Output the [x, y] coordinate of the center of the cell containing the given text.  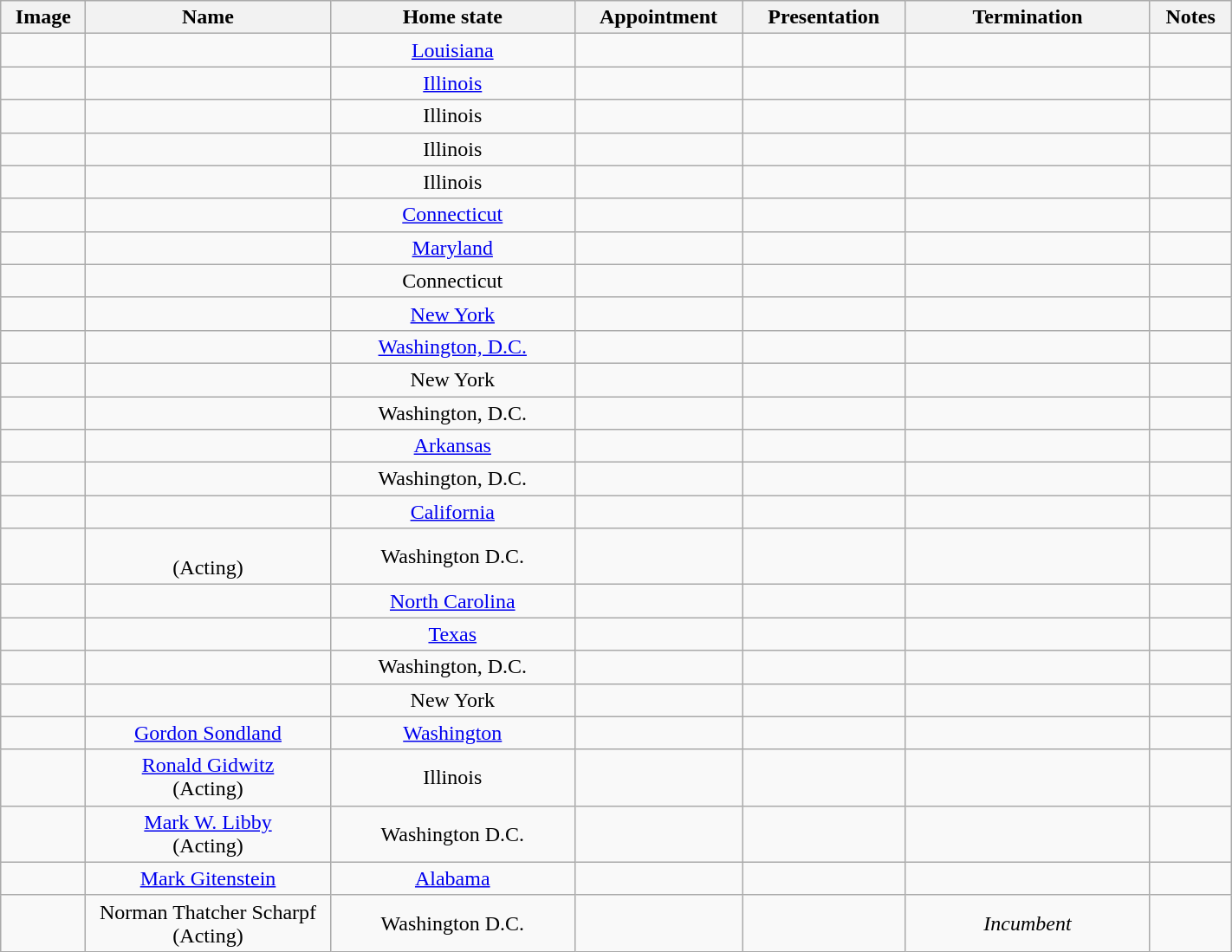
North Carolina [452, 601]
Washington [452, 733]
Appointment [658, 17]
Incumbent [1028, 923]
Louisiana [452, 50]
Mark Gitenstein [208, 878]
Home state [452, 17]
Arkansas [452, 446]
Termination [1028, 17]
Mark W. Libby(Acting) [208, 833]
Ronald Gidwitz(Acting) [208, 778]
Notes [1190, 17]
Gordon Sondland [208, 733]
California [452, 512]
Alabama [452, 878]
Norman Thatcher Scharpf(Acting) [208, 923]
Texas [452, 634]
Name [208, 17]
Maryland [452, 248]
(Acting) [208, 556]
Presentation [824, 17]
Image [43, 17]
